Scan for the cell matching the given text and deliver its (x, y) coordinate at center. 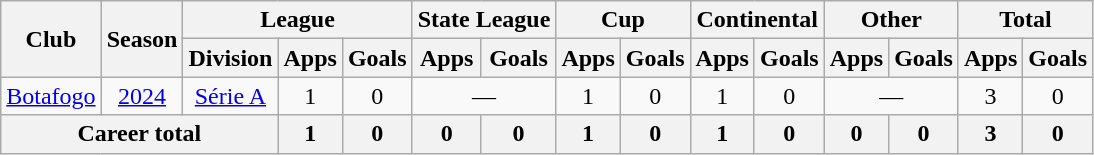
State League (484, 20)
Other (891, 20)
Division (230, 58)
Continental (757, 20)
Total (1025, 20)
Season (142, 39)
Career total (140, 134)
Club (51, 39)
2024 (142, 96)
Botafogo (51, 96)
League (298, 20)
Cup (623, 20)
Série A (230, 96)
